Detect which cell encompasses the target text, then output its [x, y] center coordinate. 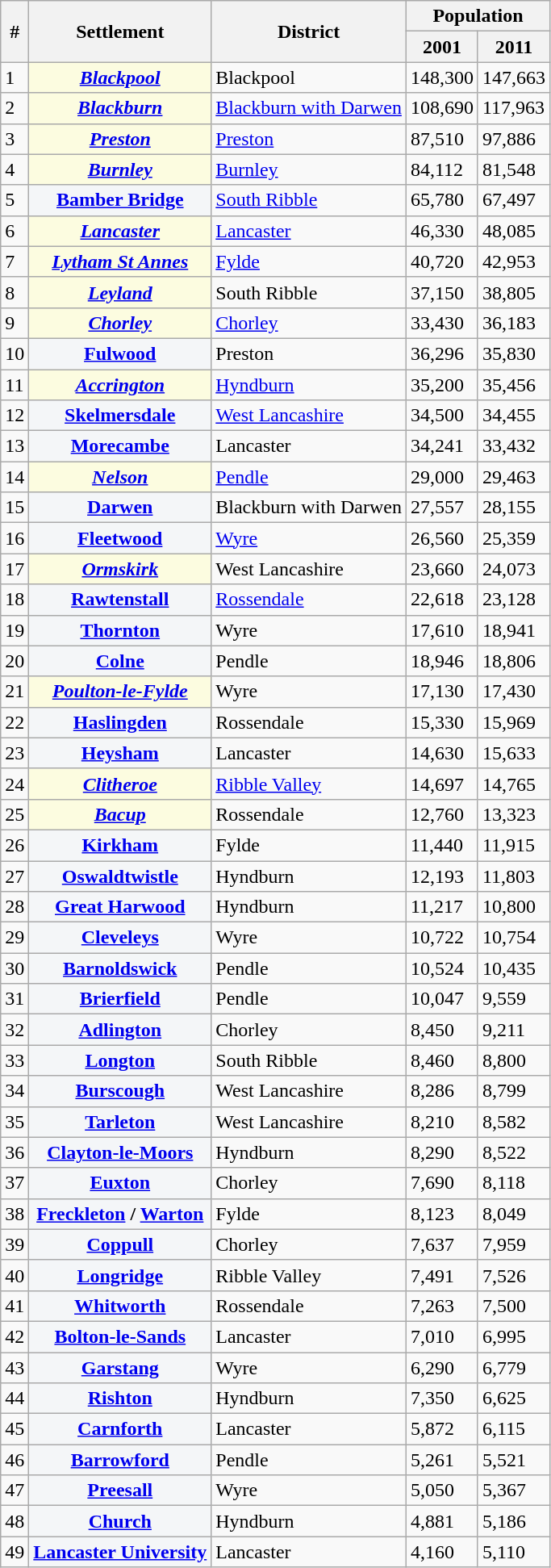
84,112 [442, 169]
33 [15, 1060]
15 [15, 508]
8,460 [442, 1060]
49 [15, 1552]
6,115 [513, 1429]
5,261 [442, 1460]
Tarleton [120, 1122]
41 [15, 1306]
45 [15, 1429]
8,049 [513, 1214]
28 [15, 907]
Kirkham [120, 845]
23,128 [513, 600]
2011 [513, 47]
35,200 [442, 385]
8,210 [442, 1122]
Preesall [120, 1491]
43 [15, 1368]
Colne [120, 661]
Poulton-le-Fylde [120, 692]
29,000 [442, 477]
10,435 [513, 968]
Bacup [120, 814]
Ormskirk [120, 569]
20 [15, 661]
6,290 [442, 1368]
29 [15, 938]
42,953 [513, 261]
25 [15, 814]
Skelmersdale [120, 416]
18 [15, 600]
Oswaldtwistle [120, 876]
Darwen [120, 508]
7,690 [442, 1183]
9,211 [513, 1030]
10 [15, 353]
Fulwood [120, 353]
26,560 [442, 538]
Freckleton / Warton [120, 1214]
17 [15, 569]
12,193 [442, 876]
148,300 [442, 77]
108,690 [442, 108]
8,123 [442, 1214]
Cleveleys [120, 938]
24,073 [513, 569]
14,697 [442, 784]
7,526 [513, 1275]
46,330 [442, 231]
27 [15, 876]
46 [15, 1460]
3 [15, 139]
48,085 [513, 231]
36 [15, 1152]
34,455 [513, 416]
17,130 [442, 692]
Haslingden [120, 722]
17,430 [513, 692]
Bamber Bridge [120, 200]
16 [15, 538]
# [15, 31]
Blackburn [120, 108]
8,800 [513, 1060]
Clitheroe [120, 784]
Morecambe [120, 446]
35 [15, 1122]
Leyland [120, 292]
Clayton-le-Moors [120, 1152]
22,618 [442, 600]
12 [15, 416]
7 [15, 261]
36,183 [513, 323]
21 [15, 692]
10,800 [513, 907]
5,521 [513, 1460]
Burscough [120, 1091]
11 [15, 385]
44 [15, 1399]
27,557 [442, 508]
39 [15, 1244]
Euxton [120, 1183]
18,941 [513, 630]
33,432 [513, 446]
40 [15, 1275]
2 [15, 108]
5,110 [513, 1552]
40,720 [442, 261]
Adlington [120, 1030]
81,548 [513, 169]
7,010 [442, 1336]
7,491 [442, 1275]
11,915 [513, 845]
23,660 [442, 569]
8,522 [513, 1152]
Great Harwood [120, 907]
Lytham St Annes [120, 261]
38,805 [513, 292]
Coppull [120, 1244]
36,296 [442, 353]
Barnoldswick [120, 968]
14,630 [442, 753]
15,969 [513, 722]
34,500 [442, 416]
Nelson [120, 477]
28,155 [513, 508]
11,217 [442, 907]
147,663 [513, 77]
23 [15, 753]
38 [15, 1214]
7,263 [442, 1306]
6,779 [513, 1368]
30 [15, 968]
Accrington [120, 385]
8,450 [442, 1030]
17,610 [442, 630]
Whitworth [120, 1306]
Population [478, 16]
29,463 [513, 477]
7,637 [442, 1244]
6 [15, 231]
Thornton [120, 630]
32 [15, 1030]
22 [15, 722]
Fleetwood [120, 538]
1 [15, 77]
18,946 [442, 661]
Heysham [120, 753]
4,881 [442, 1521]
9,559 [513, 999]
65,780 [442, 200]
7,350 [442, 1399]
37,150 [442, 292]
4 [15, 169]
7,500 [513, 1306]
10,722 [442, 938]
42 [15, 1336]
35,830 [513, 353]
6,995 [513, 1336]
10,524 [442, 968]
10,754 [513, 938]
14,765 [513, 784]
19 [15, 630]
5,186 [513, 1521]
15,330 [442, 722]
33,430 [442, 323]
Barrowford [120, 1460]
11,803 [513, 876]
8,118 [513, 1183]
Church [120, 1521]
4,160 [442, 1552]
6,625 [513, 1399]
Rawtenstall [120, 600]
Carnforth [120, 1429]
7,959 [513, 1244]
18,806 [513, 661]
117,963 [513, 108]
35,456 [513, 385]
34,241 [442, 446]
37 [15, 1183]
District [309, 31]
26 [15, 845]
5,050 [442, 1491]
5 [15, 200]
97,886 [513, 139]
15,633 [513, 753]
12,760 [442, 814]
Lancaster University [120, 1552]
13,323 [513, 814]
Bolton-le-Sands [120, 1336]
47 [15, 1491]
9 [15, 323]
5,872 [442, 1429]
Brierfield [120, 999]
Longton [120, 1060]
2001 [442, 47]
8,799 [513, 1091]
31 [15, 999]
Rishton [120, 1399]
67,497 [513, 200]
13 [15, 446]
8,290 [442, 1152]
87,510 [442, 139]
34 [15, 1091]
Longridge [120, 1275]
10,047 [442, 999]
8,286 [442, 1091]
48 [15, 1521]
14 [15, 477]
8,582 [513, 1122]
8 [15, 292]
Garstang [120, 1368]
11,440 [442, 845]
5,367 [513, 1491]
25,359 [513, 538]
24 [15, 784]
Settlement [120, 31]
